Detect which cell encompasses the target text, then output its (X, Y) center coordinate. 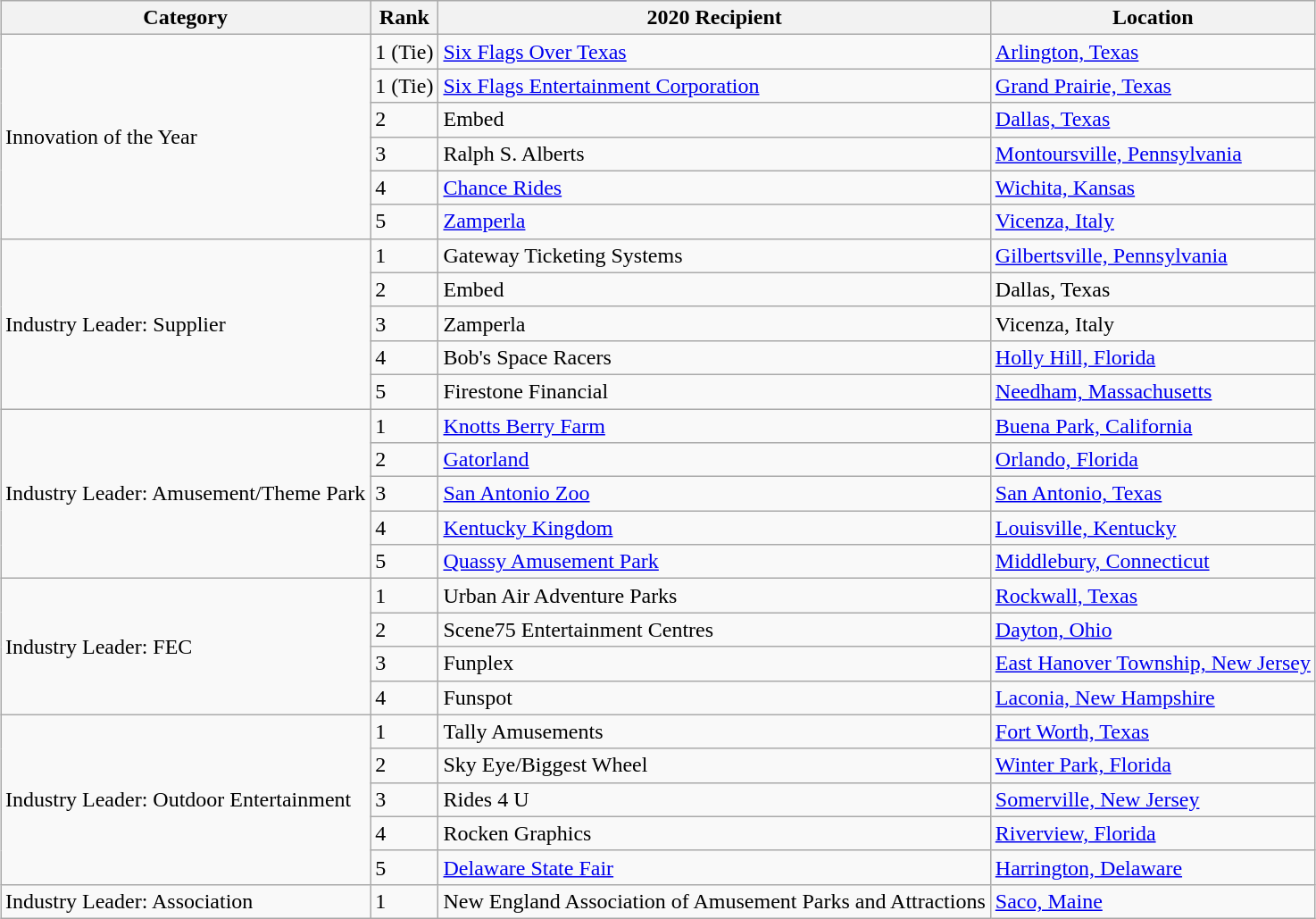
Needham, Massachusetts (1153, 391)
Grand Prairie, Texas (1153, 86)
Delaware State Fair (714, 867)
Somerville, New Jersey (1153, 799)
Rockwall, Texas (1153, 596)
Industry Leader: Outdoor Entertainment (185, 799)
Harrington, Delaware (1153, 867)
Middlebury, Connecticut (1153, 562)
Six Flags Over Texas (714, 52)
Rides 4 U (714, 799)
Gatorland (714, 460)
2020 Recipient (714, 18)
Louisville, Kentucky (1153, 528)
Funplex (714, 664)
Industry Leader: Amusement/Theme Park (185, 494)
Laconia, New Hampshire (1153, 698)
Industry Leader: Association (185, 901)
Knotts Berry Farm (714, 426)
Chance Rides (714, 188)
East Hanover Township, New Jersey (1153, 664)
Dayton, Ohio (1153, 630)
Kentucky Kingdom (714, 528)
Scene75 Entertainment Centres (714, 630)
Buena Park, California (1153, 426)
Location (1153, 18)
Rocken Graphics (714, 833)
Gilbertsville, Pennsylvania (1153, 255)
Orlando, Florida (1153, 460)
Six Flags Entertainment Corporation (714, 86)
Industry Leader: Supplier (185, 323)
Fort Worth, Texas (1153, 731)
Rank (404, 18)
San Antonio, Texas (1153, 494)
Saco, Maine (1153, 901)
Industry Leader: FEC (185, 647)
Bob's Space Racers (714, 357)
Wichita, Kansas (1153, 188)
Riverview, Florida (1153, 833)
Holly Hill, Florida (1153, 357)
Sky Eye/Biggest Wheel (714, 765)
Ralph S. Alberts (714, 154)
Urban Air Adventure Parks (714, 596)
Innovation of the Year (185, 137)
Gateway Ticketing Systems (714, 255)
Category (185, 18)
Firestone Financial (714, 391)
New England Association of Amusement Parks and Attractions (714, 901)
Winter Park, Florida (1153, 765)
Funspot (714, 698)
Quassy Amusement Park (714, 562)
Tally Amusements (714, 731)
Montoursville, Pennsylvania (1153, 154)
Arlington, Texas (1153, 52)
San Antonio Zoo (714, 494)
